Return (X, Y) of the center of cell containing provided text 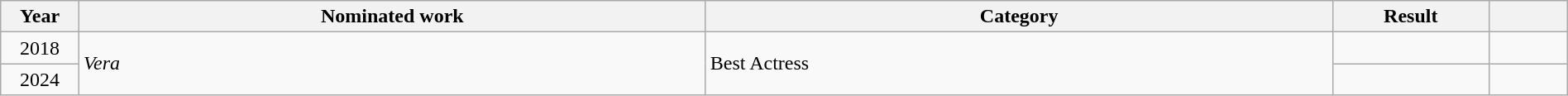
Best Actress (1019, 64)
2018 (40, 48)
Nominated work (392, 17)
Vera (392, 64)
Year (40, 17)
Result (1411, 17)
2024 (40, 79)
Category (1019, 17)
